Extract the (x, y) coordinate from the center of the cell holding the provided text.  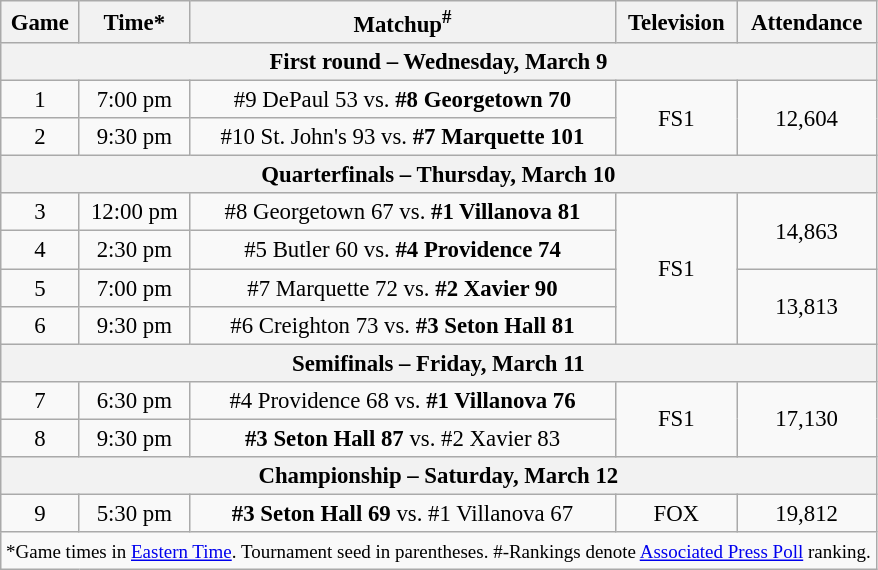
8 (40, 438)
3 (40, 213)
First round – Wednesday, March 9 (438, 62)
2 (40, 137)
4 (40, 250)
#3 Seton Hall 69 vs. #1 Villanova 67 (403, 513)
#6 Creighton 73 vs. #3 Seton Hall 81 (403, 325)
9 (40, 513)
#9 DePaul 53 vs. #8 Georgetown 70 (403, 100)
#10 St. John's 93 vs. #7 Marquette 101 (403, 137)
6:30 pm (134, 400)
*Game times in Eastern Time. Tournament seed in parentheses. #-Rankings denote Associated Press Poll ranking. (438, 551)
Semifinals – Friday, March 11 (438, 363)
Attendance (806, 22)
Championship – Saturday, March 12 (438, 476)
19,812 (806, 513)
5:30 pm (134, 513)
12:00 pm (134, 213)
#5 Butler 60 vs. #4 Providence 74 (403, 250)
#7 Marquette 72 vs. #2 Xavier 90 (403, 288)
FOX (676, 513)
Television (676, 22)
6 (40, 325)
#8 Georgetown 67 vs. #1 Villanova 81 (403, 213)
Time* (134, 22)
17,130 (806, 418)
1 (40, 100)
5 (40, 288)
13,813 (806, 306)
12,604 (806, 118)
14,863 (806, 232)
#4 Providence 68 vs. #1 Villanova 76 (403, 400)
Quarterfinals – Thursday, March 10 (438, 175)
Matchup# (403, 22)
7 (40, 400)
#3 Seton Hall 87 vs. #2 Xavier 83 (403, 438)
2:30 pm (134, 250)
Game (40, 22)
